Capture the cell that displays the provided text and extract its (X, Y) central coordinate. 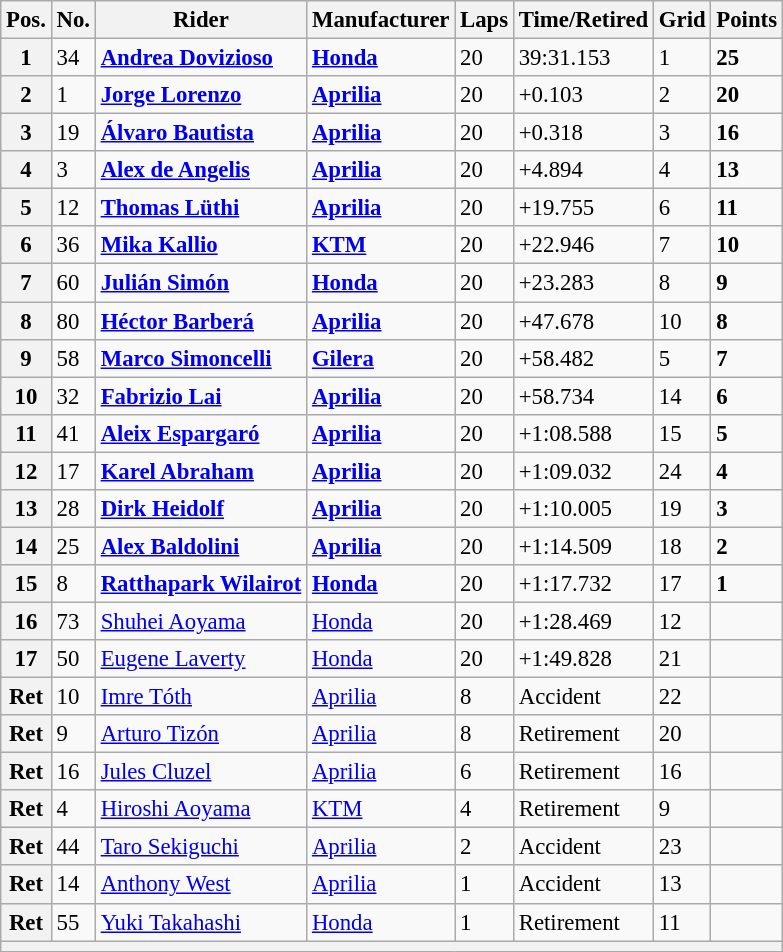
Rider (200, 20)
50 (73, 659)
+1:09.032 (583, 471)
Álvaro Bautista (200, 133)
21 (682, 659)
Alex Baldolini (200, 546)
39:31.153 (583, 58)
Jorge Lorenzo (200, 95)
+1:17.732 (583, 584)
Andrea Dovizioso (200, 58)
28 (73, 509)
Dirk Heidolf (200, 509)
44 (73, 847)
+4.894 (583, 170)
Aleix Espargaró (200, 433)
Grid (682, 20)
Ratthapark Wilairot (200, 584)
Imre Tóth (200, 697)
Yuki Takahashi (200, 922)
+23.283 (583, 283)
Manufacturer (381, 20)
Laps (484, 20)
+0.318 (583, 133)
58 (73, 358)
24 (682, 471)
Julián Simón (200, 283)
Hiroshi Aoyama (200, 809)
No. (73, 20)
+1:08.588 (583, 433)
Jules Cluzel (200, 772)
34 (73, 58)
Eugene Laverty (200, 659)
55 (73, 922)
Points (746, 20)
80 (73, 321)
32 (73, 396)
Gilera (381, 358)
Thomas Lüthi (200, 208)
Fabrizio Lai (200, 396)
Karel Abraham (200, 471)
+22.946 (583, 245)
+1:28.469 (583, 621)
Time/Retired (583, 20)
+58.482 (583, 358)
73 (73, 621)
Marco Simoncelli (200, 358)
+1:10.005 (583, 509)
Héctor Barberá (200, 321)
41 (73, 433)
+19.755 (583, 208)
18 (682, 546)
Pos. (26, 20)
Shuhei Aoyama (200, 621)
+1:49.828 (583, 659)
Mika Kallio (200, 245)
Taro Sekiguchi (200, 847)
+47.678 (583, 321)
60 (73, 283)
+58.734 (583, 396)
Arturo Tizón (200, 734)
22 (682, 697)
Anthony West (200, 885)
+1:14.509 (583, 546)
36 (73, 245)
Alex de Angelis (200, 170)
+0.103 (583, 95)
23 (682, 847)
